Capture the cell that displays the provided text and extract its (X, Y) central coordinate. 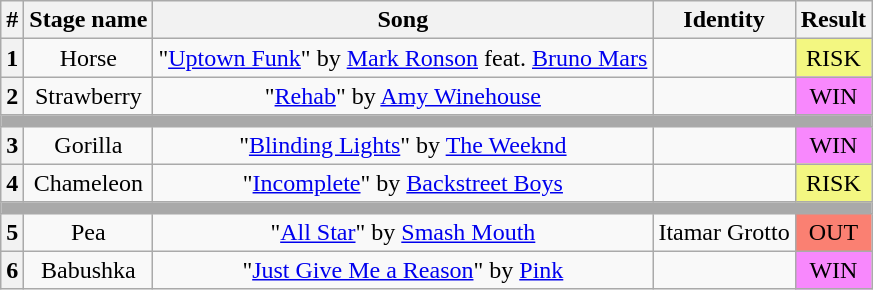
Song (403, 20)
5 (12, 232)
1 (12, 58)
"Just Give Me a Reason" by Pink (403, 270)
4 (12, 183)
Identity (724, 20)
Itamar Grotto (724, 232)
Horse (88, 58)
Stage name (88, 20)
# (12, 20)
"Blinding Lights" by The Weeknd (403, 145)
"Uptown Funk" by Mark Ronson feat. Bruno Mars (403, 58)
3 (12, 145)
"Rehab" by Amy Winehouse (403, 96)
"Incomplete" by Backstreet Boys (403, 183)
"All Star" by Smash Mouth (403, 232)
2 (12, 96)
Babushka (88, 270)
6 (12, 270)
Chameleon (88, 183)
Gorilla (88, 145)
OUT (833, 232)
Pea (88, 232)
Result (833, 20)
Strawberry (88, 96)
